Identify which cell holds the provided text, then report its (X, Y) central coordinate. 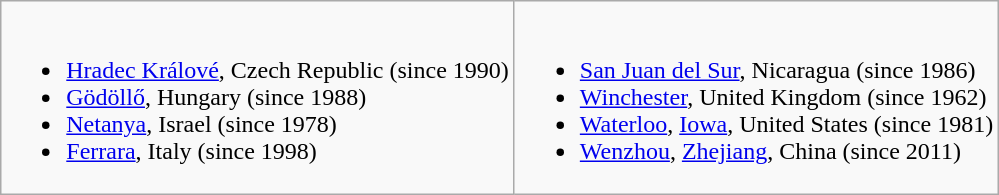
Hradec Králové, Czech Republic (since 1990) Gödöllő, Hungary (since 1988) Netanya, Israel (since 1978) Ferrara, Italy (since 1998) (258, 98)
